From the cell containing the given text, extract its center point as (x, y) coordinate. 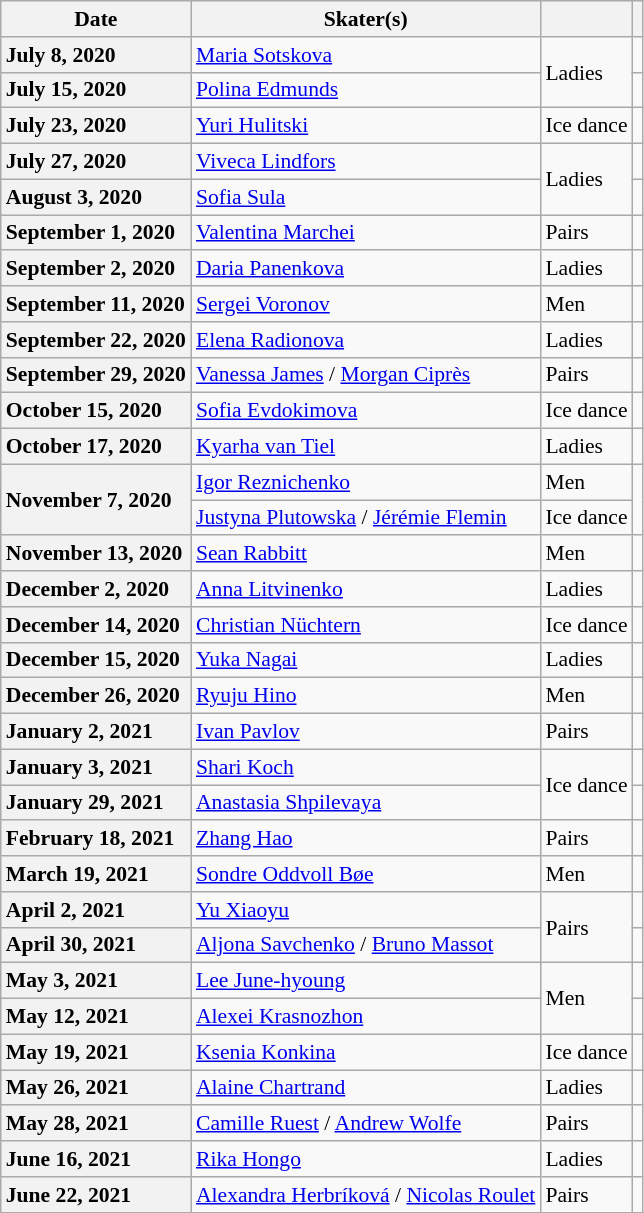
November 13, 2020 (96, 554)
October 17, 2020 (96, 447)
July 15, 2020 (96, 90)
Sondre Oddvoll Bøe (366, 874)
Anastasia Shpilevaya (366, 803)
Ivan Pavlov (366, 732)
September 29, 2020 (96, 375)
Yuri Hulitski (366, 126)
Yu Xiaoyu (366, 910)
September 11, 2020 (96, 304)
August 3, 2020 (96, 197)
June 16, 2021 (96, 1159)
Anna Litvinenko (366, 589)
Camille Ruest / Andrew Wolfe (366, 1124)
Daria Panenkova (366, 269)
Christian Nüchtern (366, 625)
Zhang Hao (366, 839)
Alaine Chartrand (366, 1088)
Sofia Sula (366, 197)
Alexandra Herbríková / Nicolas Roulet (366, 1195)
Justyna Plutowska / Jérémie Flemin (366, 518)
Polina Edmunds (366, 90)
December 14, 2020 (96, 625)
September 2, 2020 (96, 269)
Vanessa James / Morgan Ciprès (366, 375)
November 7, 2020 (96, 500)
Rika Hongo (366, 1159)
April 2, 2021 (96, 910)
September 1, 2020 (96, 233)
Lee June-hyoung (366, 981)
July 8, 2020 (96, 55)
Viveca Lindfors (366, 162)
Igor Reznichenko (366, 482)
May 19, 2021 (96, 1052)
December 15, 2020 (96, 660)
January 2, 2021 (96, 732)
Shari Koch (366, 767)
May 28, 2021 (96, 1124)
Sergei Voronov (366, 304)
March 19, 2021 (96, 874)
May 26, 2021 (96, 1088)
Elena Radionova (366, 340)
September 22, 2020 (96, 340)
February 18, 2021 (96, 839)
May 3, 2021 (96, 981)
December 2, 2020 (96, 589)
Sofia Evdokimova (366, 411)
January 29, 2021 (96, 803)
Yuka Nagai (366, 660)
Alexei Krasnozhon (366, 1017)
Date (96, 19)
Ryuju Hino (366, 696)
Sean Rabbitt (366, 554)
Aljona Savchenko / Bruno Massot (366, 945)
October 15, 2020 (96, 411)
May 12, 2021 (96, 1017)
July 23, 2020 (96, 126)
Maria Sotskova (366, 55)
Valentina Marchei (366, 233)
April 30, 2021 (96, 945)
Ksenia Konkina (366, 1052)
January 3, 2021 (96, 767)
Skater(s) (366, 19)
June 22, 2021 (96, 1195)
July 27, 2020 (96, 162)
December 26, 2020 (96, 696)
Kyarha van Tiel (366, 447)
